Find where the given text appears and provide that cell's center as [x, y] coordinate. 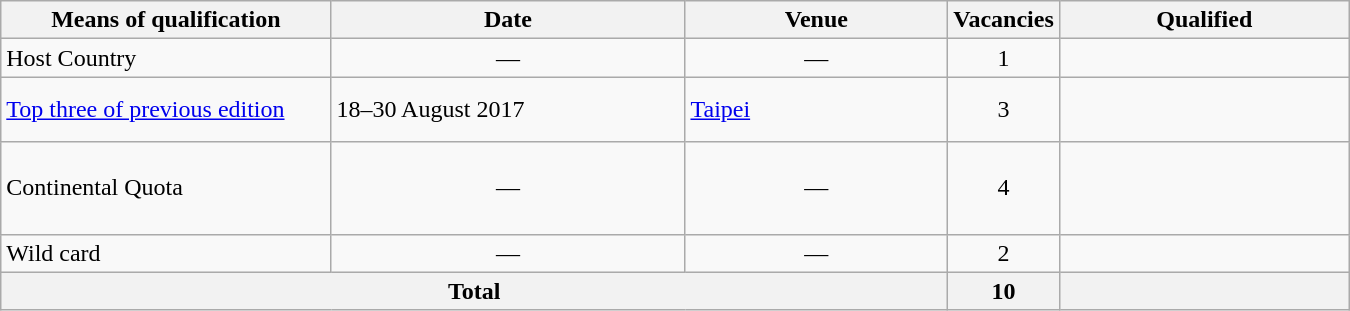
Taipei [816, 110]
Host Country [166, 58]
Venue [816, 20]
4 [1004, 188]
Qualified [1204, 20]
Date [508, 20]
18–30 August 2017 [508, 110]
Continental Quota [166, 188]
Top three of previous edition [166, 110]
2 [1004, 253]
Means of qualification [166, 20]
Vacancies [1004, 20]
Wild card [166, 253]
1 [1004, 58]
Total [474, 291]
3 [1004, 110]
10 [1004, 291]
